Extract the (X, Y) coordinate from the center of the cell holding the provided text.  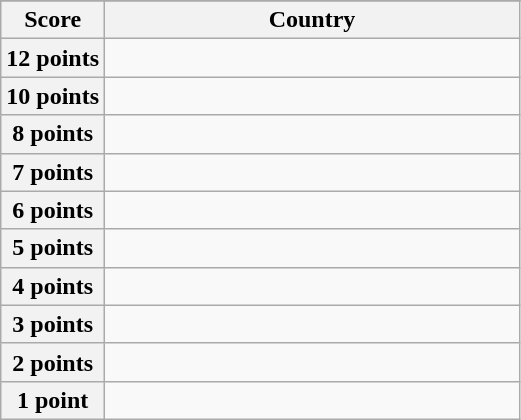
4 points (53, 286)
2 points (53, 362)
3 points (53, 324)
5 points (53, 248)
6 points (53, 210)
8 points (53, 134)
Score (53, 20)
1 point (53, 400)
Country (312, 20)
12 points (53, 58)
7 points (53, 172)
10 points (53, 96)
